Find where the given text appears and provide that cell's center as [X, Y] coordinate. 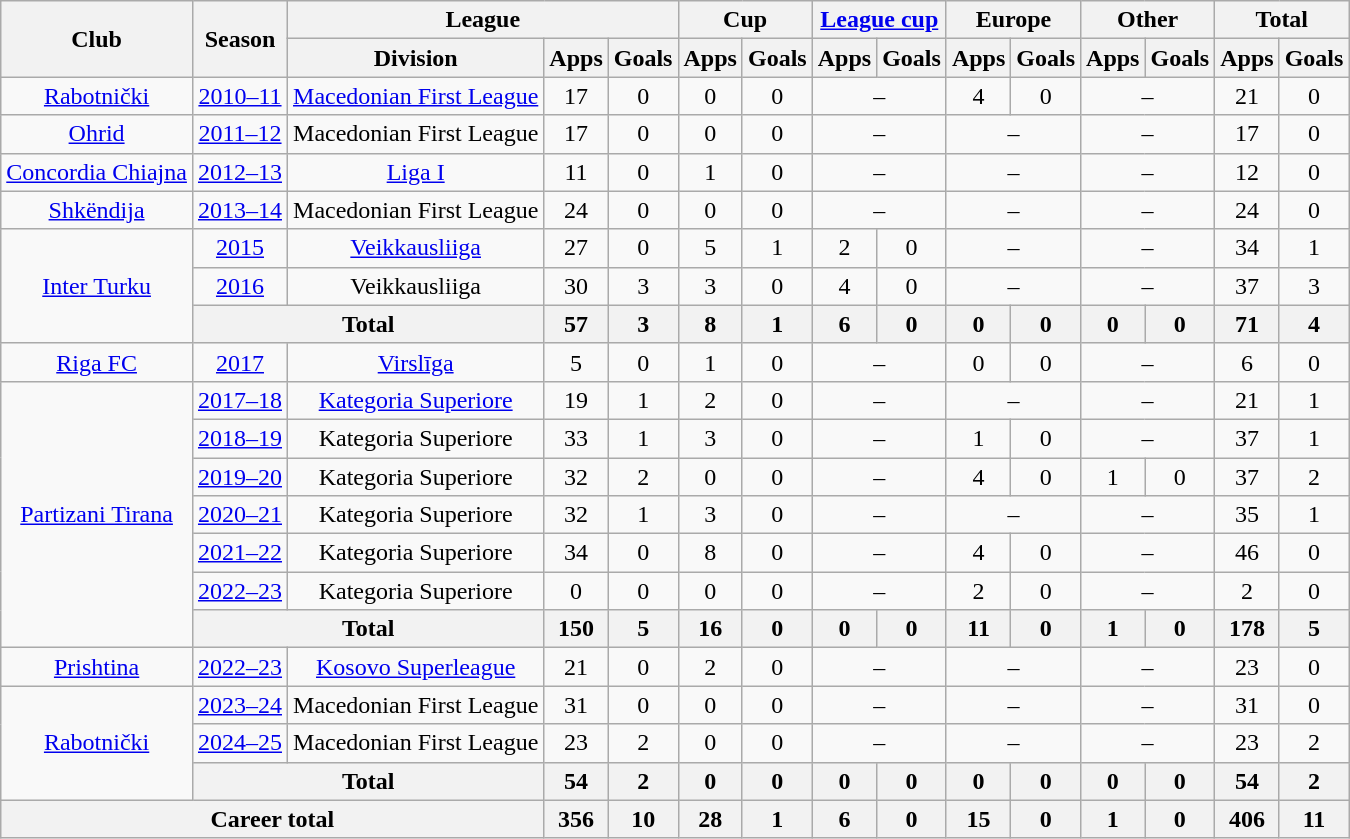
Season [240, 39]
2020–21 [240, 515]
406 [1247, 819]
30 [576, 286]
Liga I [416, 172]
Concordia Chiajna [97, 172]
Europe [1013, 20]
Riga FC [97, 362]
57 [576, 324]
Other [1148, 20]
356 [576, 819]
19 [576, 400]
Virslīga [416, 362]
46 [1247, 553]
Kosovo Superleague [416, 667]
150 [576, 629]
2024–25 [240, 743]
15 [978, 819]
Career total [272, 819]
71 [1247, 324]
2010–11 [240, 96]
28 [710, 819]
2016 [240, 286]
2017 [240, 362]
178 [1247, 629]
33 [576, 438]
Ohrid [97, 134]
Inter Turku [97, 286]
Prishtina [97, 667]
27 [576, 248]
Cup [745, 20]
Shkëndija [97, 210]
2023–24 [240, 705]
16 [710, 629]
League [483, 20]
Partizani Tirana [97, 514]
Club [97, 39]
35 [1247, 515]
League cup [879, 20]
2013–14 [240, 210]
2017–18 [240, 400]
12 [1247, 172]
2012–13 [240, 172]
10 [643, 819]
2018–19 [240, 438]
2015 [240, 248]
2021–22 [240, 553]
Division [416, 58]
2011–12 [240, 134]
2019–20 [240, 477]
